Return (x, y) of the center of cell containing provided text 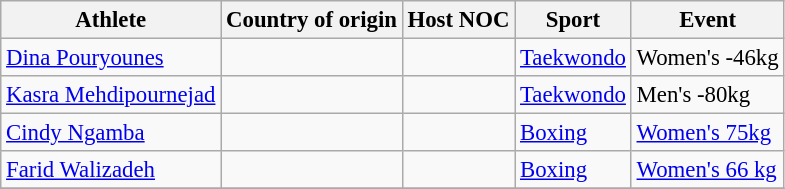
Sport (574, 20)
Women's 75kg (708, 133)
Farid Walizadeh (111, 170)
Event (708, 20)
Dina Pouryounes (111, 58)
Country of origin (312, 20)
Host NOC (458, 20)
Athlete (111, 20)
Kasra Mehdipournejad (111, 95)
Cindy Ngamba (111, 133)
Men's -80kg (708, 95)
Women's -46kg (708, 58)
Women's 66 kg (708, 170)
